Return the (X, Y) coordinate for the center point of the cell that contains the specified text.  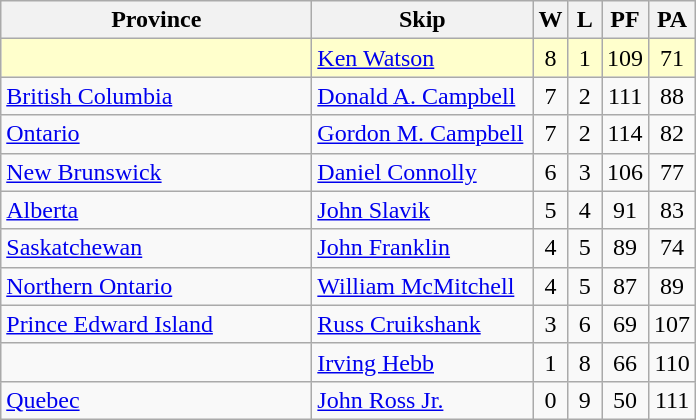
Saskatchewan (156, 248)
71 (672, 58)
Skip (422, 20)
0 (550, 400)
New Brunswick (156, 172)
L (585, 20)
50 (626, 400)
Ken Watson (422, 58)
John Ross Jr. (422, 400)
Northern Ontario (156, 286)
Ontario (156, 134)
107 (672, 324)
W (550, 20)
Quebec (156, 400)
77 (672, 172)
9 (585, 400)
106 (626, 172)
Gordon M. Campbell (422, 134)
Irving Hebb (422, 362)
Province (156, 20)
83 (672, 210)
Donald A. Campbell (422, 96)
110 (672, 362)
John Slavik (422, 210)
Prince Edward Island (156, 324)
William McMitchell (422, 286)
82 (672, 134)
PA (672, 20)
Alberta (156, 210)
Daniel Connolly (422, 172)
74 (672, 248)
John Franklin (422, 248)
PF (626, 20)
87 (626, 286)
British Columbia (156, 96)
114 (626, 134)
66 (626, 362)
91 (626, 210)
109 (626, 58)
Russ Cruikshank (422, 324)
88 (672, 96)
69 (626, 324)
